Pinpoint the cell where the given text exists, returning its (X, Y) midpoint coordinate. 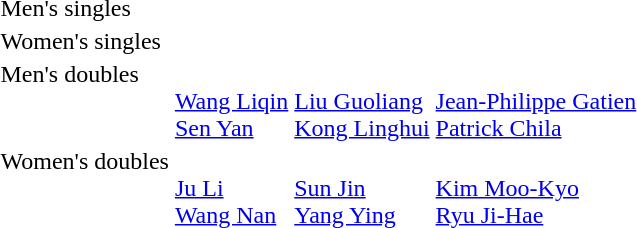
Wang LiqinSen Yan (231, 101)
Liu GuoliangKong Linghui (362, 101)
